Provide the (x, y) coordinate of the cell's center where the given text is located.  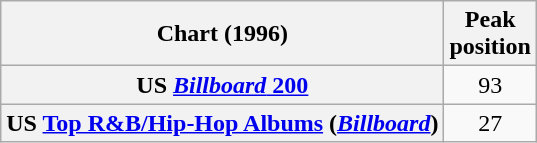
US Top R&B/Hip-Hop Albums (Billboard) (222, 123)
Peak position (490, 34)
27 (490, 123)
US Billboard 200 (222, 85)
Chart (1996) (222, 34)
93 (490, 85)
